Extract the (X, Y) coordinate from the center of the cell holding the provided text.  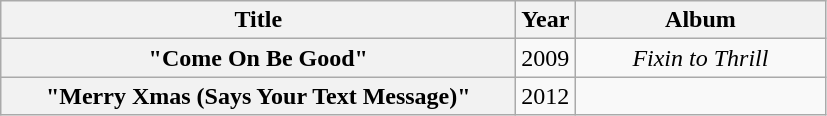
Album (700, 20)
Title (258, 20)
Fixin to Thrill (700, 58)
"Come On Be Good" (258, 58)
"Merry Xmas (Says Your Text Message)" (258, 96)
2009 (546, 58)
Year (546, 20)
2012 (546, 96)
